Output the [X, Y] coordinate of the center of the cell containing the given text.  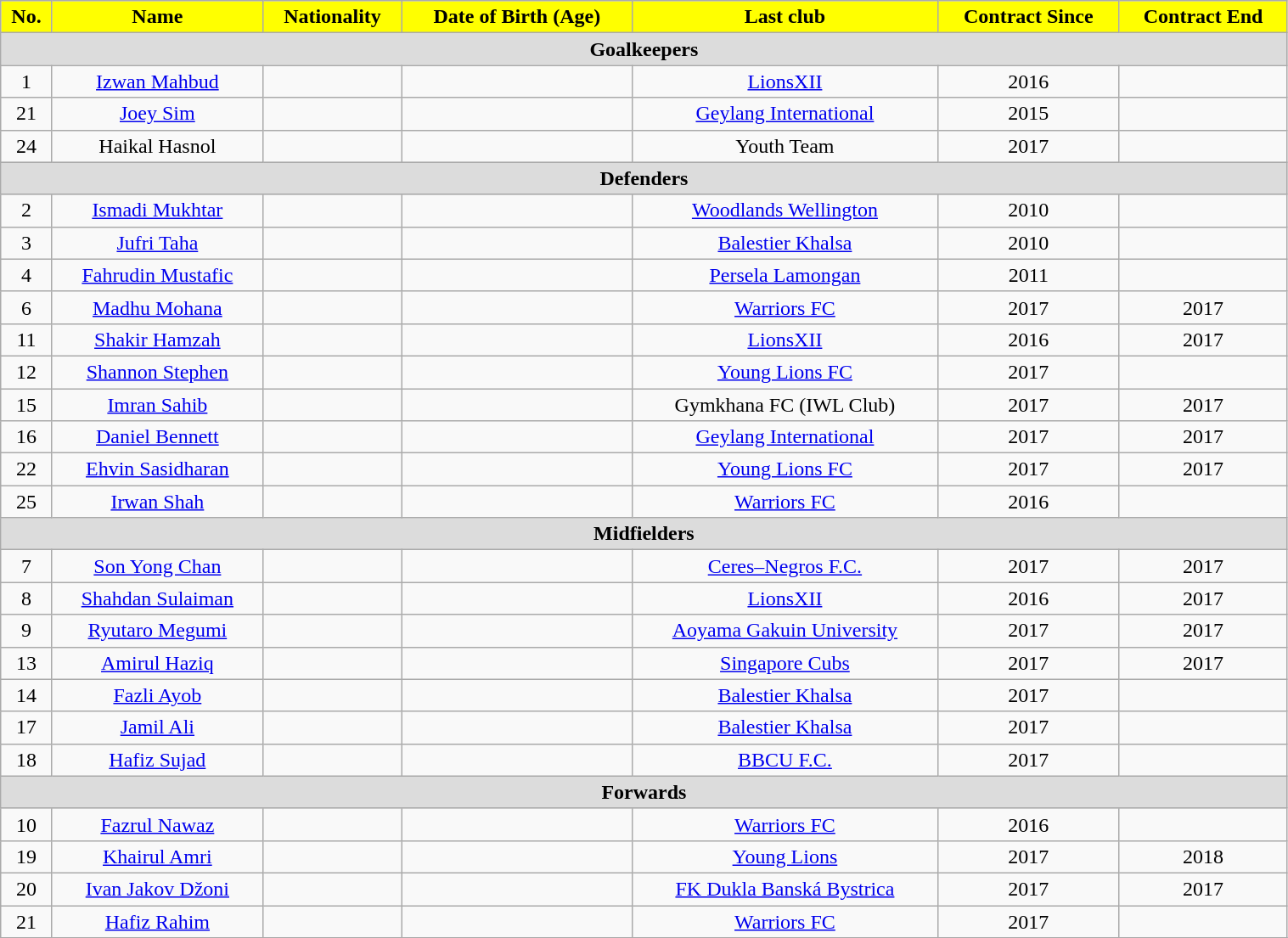
2011 [1029, 275]
14 [26, 695]
Gymkhana FC (IWL Club) [785, 405]
8 [26, 598]
Joey Sim [157, 114]
16 [26, 437]
2015 [1029, 114]
Hafiz Sujad [157, 760]
No. [26, 17]
20 [26, 889]
Son Yong Chan [157, 566]
2 [26, 211]
Shakir Hamzah [157, 340]
Ryutaro Megumi [157, 631]
Amirul Haziq [157, 663]
22 [26, 469]
18 [26, 760]
Singapore Cubs [785, 663]
Irwan Shah [157, 502]
Ismadi Mukhtar [157, 211]
Fazrul Nawaz [157, 824]
Hafiz Rahim [157, 921]
Defenders [644, 178]
BBCU F.C. [785, 760]
Contract End [1203, 17]
Woodlands Wellington [785, 211]
Ceres–Negros F.C. [785, 566]
Madhu Mohana [157, 307]
19 [26, 857]
Contract Since [1029, 17]
Name [157, 17]
Shannon Stephen [157, 372]
24 [26, 146]
Shahdan Sulaiman [157, 598]
1 [26, 81]
Khairul Amri [157, 857]
17 [26, 727]
15 [26, 405]
2018 [1203, 857]
6 [26, 307]
Last club [785, 17]
Imran Sahib [157, 405]
25 [26, 502]
Goalkeepers [644, 49]
11 [26, 340]
13 [26, 663]
Jamil Ali [157, 727]
7 [26, 566]
4 [26, 275]
Nationality [332, 17]
Jufri Taha [157, 243]
Ivan Jakov Džoni [157, 889]
Forwards [644, 792]
FK Dukla Banská Bystrica [785, 889]
12 [26, 372]
Fazli Ayob [157, 695]
10 [26, 824]
Ehvin Sasidharan [157, 469]
Izwan Mahbud [157, 81]
Midfielders [644, 534]
Aoyama Gakuin University [785, 631]
Young Lions [785, 857]
3 [26, 243]
Haikal Hasnol [157, 146]
Youth Team [785, 146]
Fahrudin Mustafic [157, 275]
Daniel Bennett [157, 437]
9 [26, 631]
Date of Birth (Age) [516, 17]
Persela Lamongan [785, 275]
